Determine the [x, y] coordinate at the center of the cell enclosing the given text.  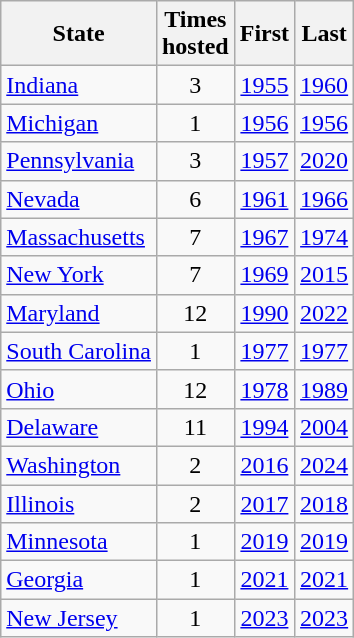
1957 [264, 161]
2024 [324, 465]
1960 [324, 85]
1961 [264, 199]
1955 [264, 85]
1974 [324, 237]
2004 [324, 427]
New Jersey [79, 618]
1990 [264, 313]
2016 [264, 465]
Illinois [79, 503]
Michigan [79, 123]
Pennsylvania [79, 161]
Ohio [79, 389]
First [264, 34]
1978 [264, 389]
Maryland [79, 313]
1989 [324, 389]
1967 [264, 237]
2020 [324, 161]
2022 [324, 313]
1966 [324, 199]
1969 [264, 275]
11 [195, 427]
2017 [264, 503]
Nevada [79, 199]
Georgia [79, 580]
1994 [264, 427]
Delaware [79, 427]
State [79, 34]
2015 [324, 275]
New York [79, 275]
Minnesota [79, 542]
Washington [79, 465]
2018 [324, 503]
Timeshosted [195, 34]
Last [324, 34]
South Carolina [79, 351]
6 [195, 199]
Indiana [79, 85]
Massachusetts [79, 237]
